For the text-containing cell, return its midpoint in (x, y) coordinate format. 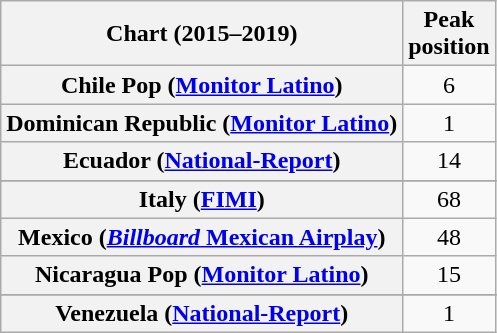
Dominican Republic (Monitor Latino) (202, 123)
Peakposition (449, 34)
15 (449, 275)
68 (449, 199)
Chart (2015–2019) (202, 34)
Nicaragua Pop (Monitor Latino) (202, 275)
14 (449, 161)
Chile Pop (Monitor Latino) (202, 85)
Ecuador (National-Report) (202, 161)
48 (449, 237)
Italy (FIMI) (202, 199)
6 (449, 85)
Mexico (Billboard Mexican Airplay) (202, 237)
Venezuela (National-Report) (202, 313)
